Extract the (x, y) coordinate from the center of the cell holding the provided text.  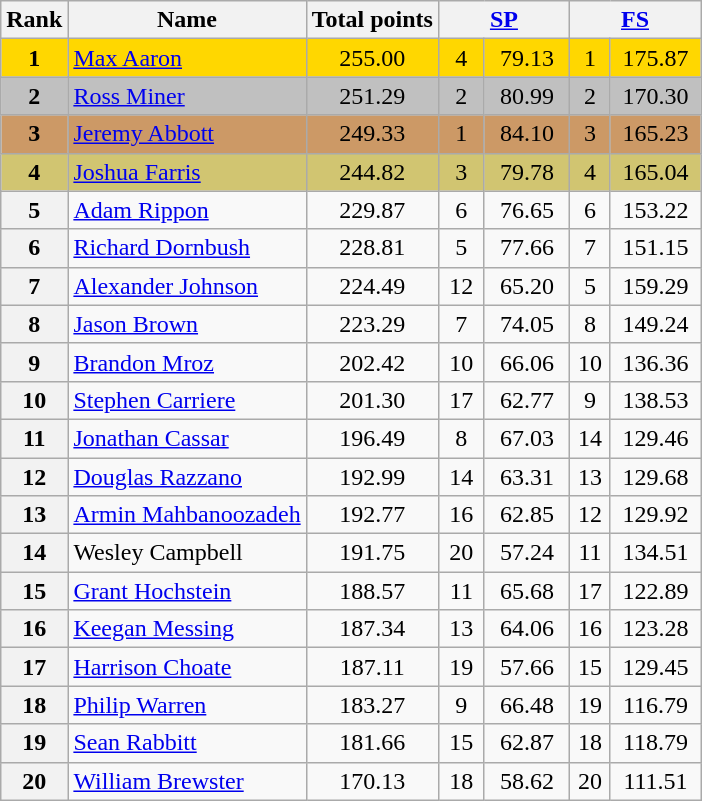
201.30 (372, 400)
151.15 (655, 248)
65.68 (526, 591)
191.75 (372, 553)
74.05 (526, 324)
William Brewster (187, 781)
79.13 (526, 58)
64.06 (526, 629)
Grant Hochstein (187, 591)
66.06 (526, 362)
118.79 (655, 743)
165.04 (655, 172)
111.51 (655, 781)
Brandon Mroz (187, 362)
187.34 (372, 629)
Douglas Razzano (187, 477)
129.92 (655, 515)
251.29 (372, 96)
80.99 (526, 96)
84.10 (526, 134)
Jason Brown (187, 324)
153.22 (655, 210)
187.11 (372, 667)
FS (634, 20)
170.30 (655, 96)
SP (504, 20)
63.31 (526, 477)
Joshua Farris (187, 172)
66.48 (526, 705)
57.66 (526, 667)
Max Aaron (187, 58)
188.57 (372, 591)
149.24 (655, 324)
Philip Warren (187, 705)
170.13 (372, 781)
62.85 (526, 515)
Alexander Johnson (187, 286)
Jeremy Abbott (187, 134)
Name (187, 20)
Richard Dornbush (187, 248)
196.49 (372, 438)
134.51 (655, 553)
65.20 (526, 286)
138.53 (655, 400)
62.77 (526, 400)
76.65 (526, 210)
223.29 (372, 324)
Jonathan Cassar (187, 438)
Total points (372, 20)
183.27 (372, 705)
Ross Miner (187, 96)
202.42 (372, 362)
62.87 (526, 743)
Wesley Campbell (187, 553)
Stephen Carriere (187, 400)
Adam Rippon (187, 210)
79.78 (526, 172)
224.49 (372, 286)
229.87 (372, 210)
Armin Mahbanoozadeh (187, 515)
122.89 (655, 591)
123.28 (655, 629)
129.46 (655, 438)
58.62 (526, 781)
Sean Rabbitt (187, 743)
165.23 (655, 134)
228.81 (372, 248)
175.87 (655, 58)
159.29 (655, 286)
129.68 (655, 477)
Rank (34, 20)
249.33 (372, 134)
244.82 (372, 172)
Keegan Messing (187, 629)
136.36 (655, 362)
116.79 (655, 705)
181.66 (372, 743)
67.03 (526, 438)
Harrison Choate (187, 667)
255.00 (372, 58)
77.66 (526, 248)
192.77 (372, 515)
57.24 (526, 553)
192.99 (372, 477)
129.45 (655, 667)
